Return the (x, y) coordinate for the center point of the cell that contains the specified text.  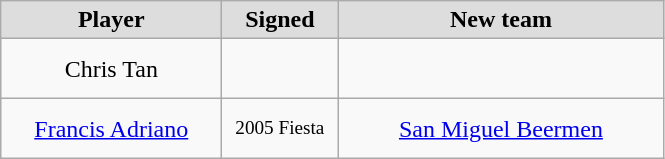
New team (501, 20)
Francis Adriano (112, 129)
Chris Tan (112, 69)
San Miguel Beermen (501, 129)
2005 Fiesta (280, 129)
Player (112, 20)
Signed (280, 20)
